Return [X, Y] of the center of cell containing provided text 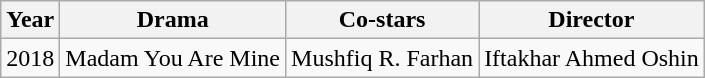
Madam You Are Mine [173, 58]
Iftakhar Ahmed Oshin [592, 58]
Year [30, 20]
Director [592, 20]
Mushfiq R. Farhan [382, 58]
Co-stars [382, 20]
Drama [173, 20]
2018 [30, 58]
